Return [X, Y] of the center of cell containing provided text 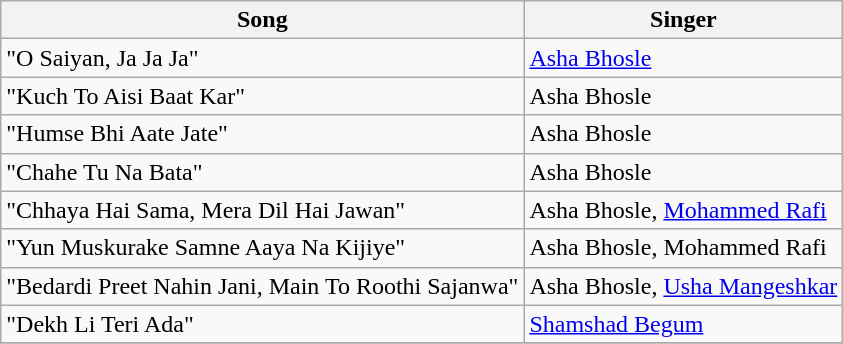
"Chahe Tu Na Bata" [262, 172]
"Kuch To Aisi Baat Kar" [262, 96]
"Yun Muskurake Samne Aaya Na Kijiye" [262, 248]
"Dekh Li Teri Ada" [262, 324]
"O Saiyan, Ja Ja Ja" [262, 58]
"Bedardi Preet Nahin Jani, Main To Roothi Sajanwa" [262, 286]
Shamshad Begum [684, 324]
"Chhaya Hai Sama, Mera Dil Hai Jawan" [262, 210]
Singer [684, 20]
Song [262, 20]
"Humse Bhi Aate Jate" [262, 134]
Asha Bhosle, Usha Mangeshkar [684, 286]
